Pinpoint the cell where the given text exists, returning its (X, Y) midpoint coordinate. 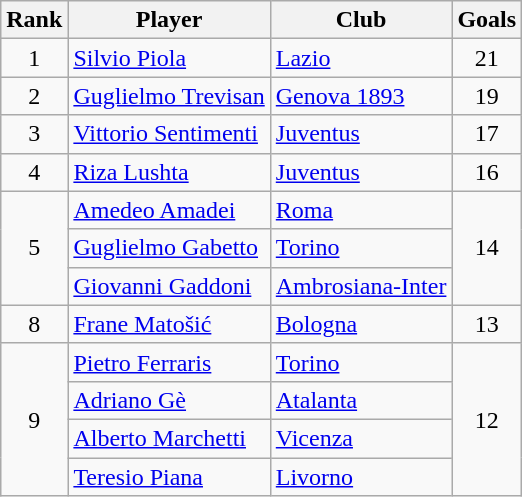
Riza Lushta (169, 172)
Bologna (361, 324)
16 (487, 172)
Roma (361, 210)
14 (487, 248)
3 (34, 134)
9 (34, 419)
Livorno (361, 477)
21 (487, 58)
Atalanta (361, 400)
Pietro Ferraris (169, 362)
Guglielmo Gabetto (169, 248)
19 (487, 96)
Vittorio Sentimenti (169, 134)
Rank (34, 20)
Giovanni Gaddoni (169, 286)
Frane Matošić (169, 324)
Lazio (361, 58)
Goals (487, 20)
4 (34, 172)
Guglielmo Trevisan (169, 96)
Player (169, 20)
Ambrosiana-Inter (361, 286)
13 (487, 324)
Adriano Gè (169, 400)
Alberto Marchetti (169, 438)
Teresio Piana (169, 477)
1 (34, 58)
Amedeo Amadei (169, 210)
5 (34, 248)
8 (34, 324)
12 (487, 419)
Genova 1893 (361, 96)
2 (34, 96)
Silvio Piola (169, 58)
17 (487, 134)
Club (361, 20)
Vicenza (361, 438)
